For the text-containing cell, return its midpoint in (x, y) coordinate format. 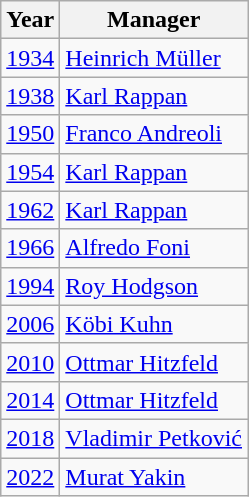
2022 (30, 477)
Manager (154, 20)
1934 (30, 58)
1966 (30, 248)
Vladimir Petković (154, 438)
Year (30, 20)
Murat Yakin (154, 477)
Köbi Kuhn (154, 324)
1954 (30, 172)
2006 (30, 324)
Alfredo Foni (154, 248)
1962 (30, 210)
2018 (30, 438)
1938 (30, 96)
1994 (30, 286)
2014 (30, 400)
1950 (30, 134)
Roy Hodgson (154, 286)
2010 (30, 362)
Heinrich Müller (154, 58)
Franco Andreoli (154, 134)
